Identify which cell holds the provided text, then report its [X, Y] central coordinate. 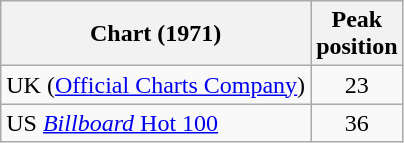
UK (Official Charts Company) [156, 85]
US Billboard Hot 100 [156, 123]
Peakposition [357, 34]
36 [357, 123]
23 [357, 85]
Chart (1971) [156, 34]
